Scan for the cell matching the given text and deliver its (x, y) coordinate at center. 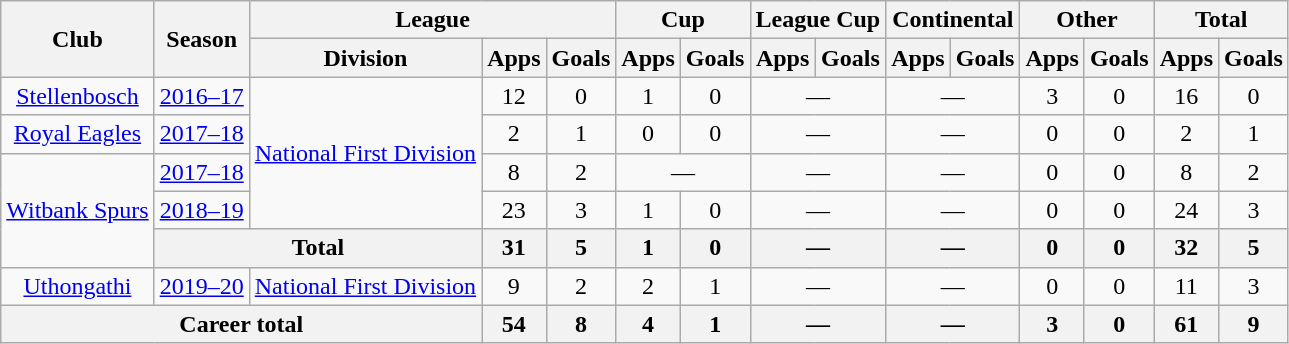
4 (648, 324)
11 (1186, 286)
2016–17 (202, 96)
League (432, 20)
24 (1186, 210)
Career total (242, 324)
Witbank Spurs (78, 210)
32 (1186, 248)
Stellenbosch (78, 96)
Royal Eagles (78, 134)
31 (514, 248)
Cup (683, 20)
Continental (953, 20)
61 (1186, 324)
16 (1186, 96)
League Cup (818, 20)
Uthongathi (78, 286)
2019–20 (202, 286)
12 (514, 96)
Season (202, 39)
23 (514, 210)
Division (365, 58)
2018–19 (202, 210)
Club (78, 39)
54 (514, 324)
Other (1087, 20)
